Pinpoint the cell where the given text exists, returning its (x, y) midpoint coordinate. 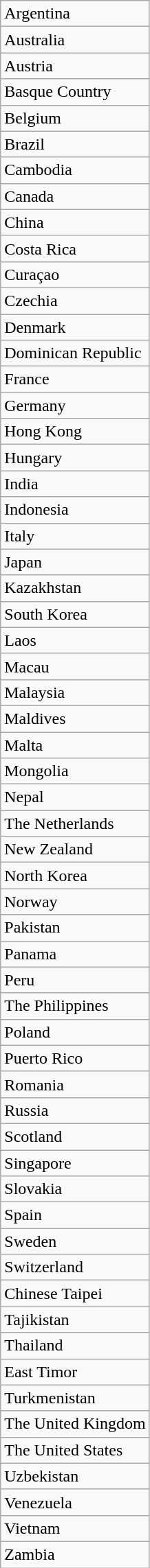
Czechia (75, 301)
North Korea (75, 876)
China (75, 222)
Poland (75, 1032)
The United States (75, 1450)
Maldives (75, 718)
Malta (75, 745)
Zambia (75, 1554)
Panama (75, 954)
Singapore (75, 1163)
India (75, 484)
The Netherlands (75, 823)
New Zealand (75, 850)
The United Kingdom (75, 1424)
Turkmenistan (75, 1398)
The Philippines (75, 1006)
Argentina (75, 14)
Germany (75, 406)
Denmark (75, 327)
Venezuela (75, 1502)
Laos (75, 640)
Malaysia (75, 692)
Nepal (75, 797)
Australia (75, 40)
Austria (75, 66)
Basque Country (75, 92)
Hungary (75, 458)
Canada (75, 196)
Brazil (75, 144)
France (75, 379)
Peru (75, 980)
Italy (75, 536)
Chinese Taipei (75, 1294)
Japan (75, 562)
Puerto Rico (75, 1058)
Pakistan (75, 928)
Hong Kong (75, 432)
Spain (75, 1215)
Vietnam (75, 1528)
Kazakhstan (75, 588)
Dominican Republic (75, 353)
Tajikistan (75, 1320)
Belgium (75, 118)
Norway (75, 902)
South Korea (75, 614)
Romania (75, 1084)
Slovakia (75, 1189)
Russia (75, 1110)
Macau (75, 666)
Thailand (75, 1346)
Indonesia (75, 510)
Uzbekistan (75, 1476)
Curaçao (75, 274)
Costa Rica (75, 248)
Scotland (75, 1136)
East Timor (75, 1372)
Switzerland (75, 1267)
Sweden (75, 1241)
Cambodia (75, 170)
Mongolia (75, 771)
